For the text-containing cell, return its midpoint in (x, y) coordinate format. 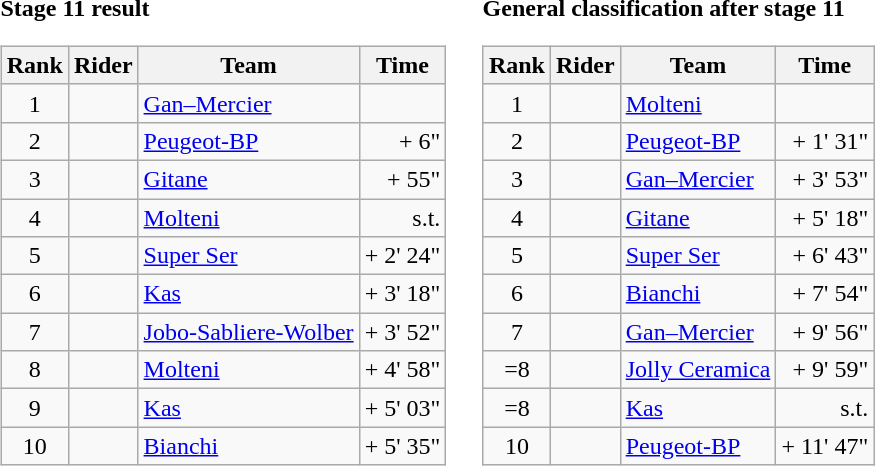
+ 3' 18" (402, 294)
+ 5' 18" (825, 217)
+ 3' 53" (825, 179)
+ 6' 43" (825, 256)
+ 1' 31" (825, 141)
+ 2' 24" (402, 256)
+ 9' 56" (825, 332)
+ 11' 47" (825, 446)
Jobo-Sabliere-Wolber (248, 332)
+ 9' 59" (825, 370)
8 (34, 370)
9 (34, 408)
+ 4' 58" (402, 370)
+ 6" (402, 141)
+ 55" (402, 179)
Jolly Ceramica (698, 370)
+ 5' 03" (402, 408)
+ 3' 52" (402, 332)
+ 5' 35" (402, 446)
+ 7' 54" (825, 294)
